From the cell containing the given text, extract its center point as [x, y] coordinate. 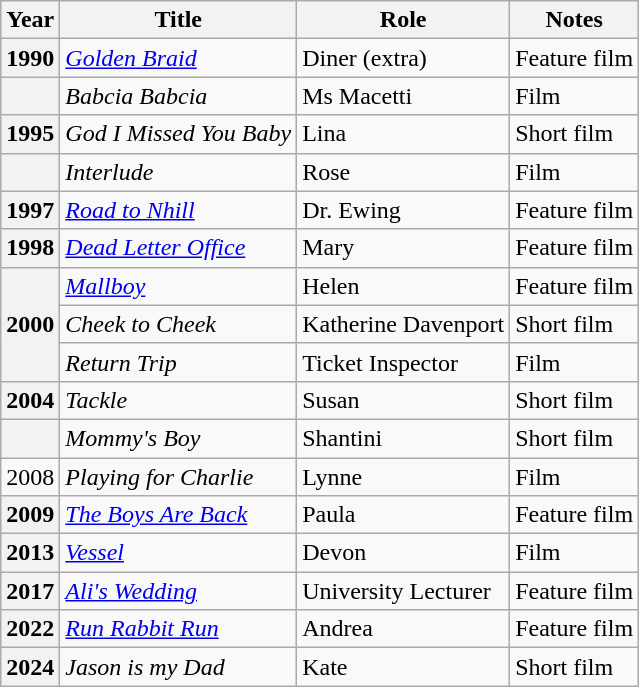
University Lecturer [404, 591]
Diner (extra) [404, 58]
Rose [404, 172]
God I Missed You Baby [178, 134]
2009 [30, 515]
2022 [30, 629]
Golden Braid [178, 58]
Return Trip [178, 362]
Road to Nhill [178, 210]
Run Rabbit Run [178, 629]
1997 [30, 210]
1995 [30, 134]
1990 [30, 58]
Susan [404, 400]
Playing for Charlie [178, 477]
Ms Macetti [404, 96]
Interlude [178, 172]
Shantini [404, 438]
Kate [404, 667]
Andrea [404, 629]
2017 [30, 591]
2000 [30, 324]
Role [404, 20]
Notes [574, 20]
Katherine Davenport [404, 324]
Vessel [178, 553]
The Boys Are Back [178, 515]
Paula [404, 515]
Jason is my Dad [178, 667]
Mommy's Boy [178, 438]
2024 [30, 667]
1998 [30, 248]
2013 [30, 553]
Ali's Wedding [178, 591]
Lynne [404, 477]
Cheek to Cheek [178, 324]
Dead Letter Office [178, 248]
Ticket Inspector [404, 362]
2004 [30, 400]
Tackle [178, 400]
Lina [404, 134]
Year [30, 20]
Dr. Ewing [404, 210]
Helen [404, 286]
Devon [404, 553]
Babcia Babcia [178, 96]
Title [178, 20]
Mary [404, 248]
2008 [30, 477]
Mallboy [178, 286]
